From the cell containing the given text, extract its center point as (x, y) coordinate. 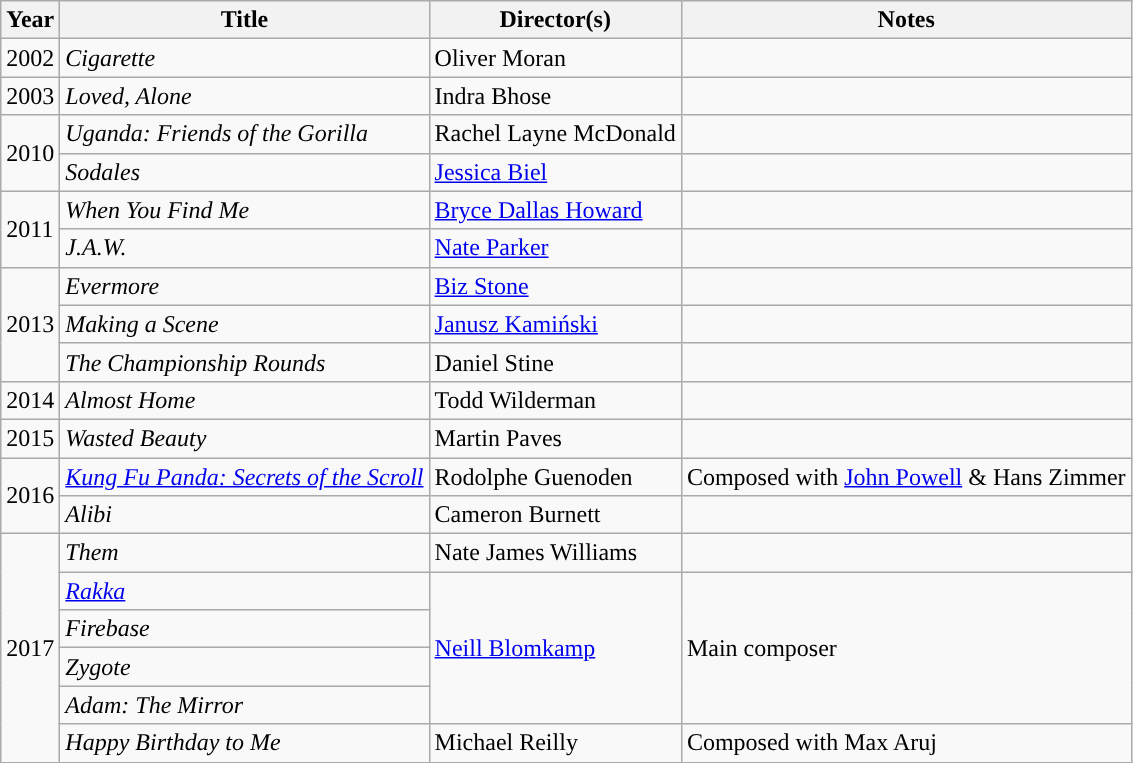
Cigarette (244, 58)
Jessica Biel (555, 172)
Loved, Alone (244, 96)
Indra Bhose (555, 96)
Composed with John Powell & Hans Zimmer (906, 477)
Nate James Williams (555, 553)
The Championship Rounds (244, 362)
Rodolphe Guenoden (555, 477)
Main composer (906, 648)
2015 (30, 438)
Wasted Beauty (244, 438)
Notes (906, 20)
Title (244, 20)
2013 (30, 324)
2014 (30, 400)
When You Find Me (244, 210)
Sodales (244, 172)
Alibi (244, 515)
Daniel Stine (555, 362)
Neill Blomkamp (555, 648)
Rakka (244, 591)
Composed with Max Aruj (906, 743)
2002 (30, 58)
Year (30, 20)
Janusz Kamiński (555, 324)
Rachel Layne McDonald (555, 134)
Nate Parker (555, 248)
Kung Fu Panda: Secrets of the Scroll (244, 477)
2016 (30, 496)
Director(s) (555, 20)
Evermore (244, 286)
Firebase (244, 629)
Almost Home (244, 400)
Oliver Moran (555, 58)
Them (244, 553)
Martin Paves (555, 438)
Biz Stone (555, 286)
Happy Birthday to Me (244, 743)
Todd Wilderman (555, 400)
Zygote (244, 667)
Making a Scene (244, 324)
Michael Reilly (555, 743)
2010 (30, 153)
Adam: The Mirror (244, 705)
2017 (30, 648)
J.A.W. (244, 248)
2003 (30, 96)
Uganda: Friends of the Gorilla (244, 134)
Bryce Dallas Howard (555, 210)
2011 (30, 229)
Cameron Burnett (555, 515)
